Search for the cell housing the specified text and yield its [x, y] center coordinate. 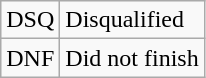
Did not finish [132, 58]
DSQ [30, 20]
Disqualified [132, 20]
DNF [30, 58]
